Pinpoint the cell where the given text exists, returning its [X, Y] midpoint coordinate. 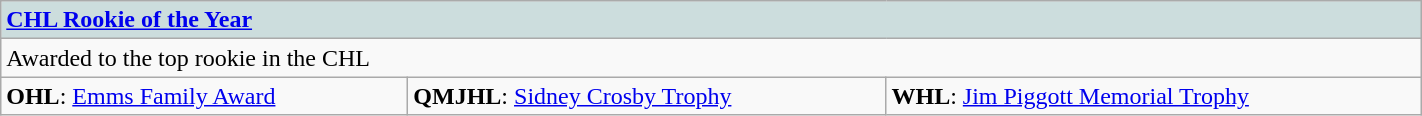
Awarded to the top rookie in the CHL [711, 58]
CHL Rookie of the Year [711, 20]
QMJHL: Sidney Crosby Trophy [647, 96]
WHL: Jim Piggott Memorial Trophy [1154, 96]
OHL: Emms Family Award [204, 96]
